Return the [X, Y] coordinate for the center point of the cell that contains the specified text.  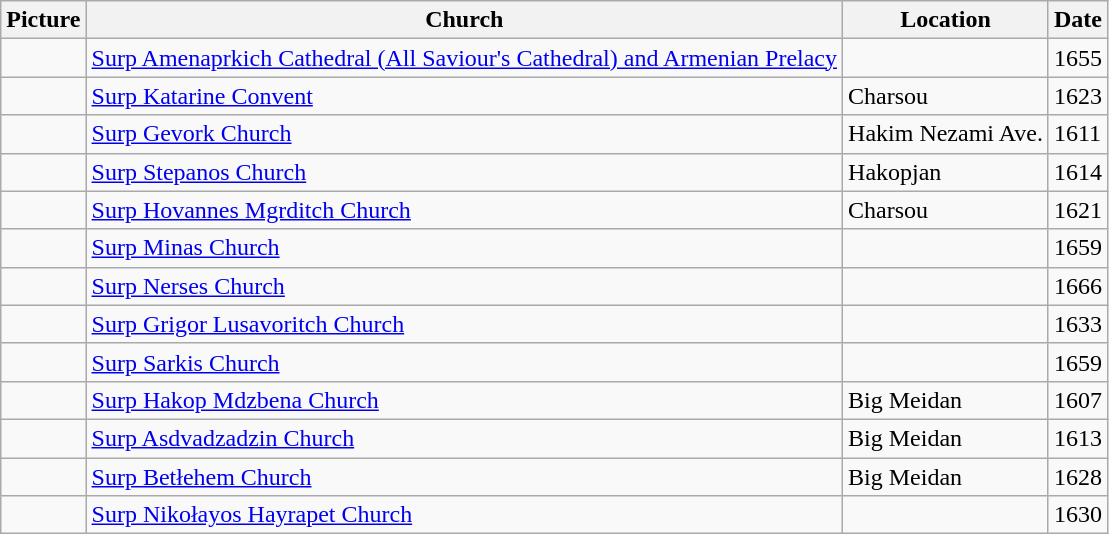
Surp Sarkis Church [464, 362]
Surp Grigor Lusavoritch Church [464, 324]
Date [1078, 20]
Surp Nikołayos Hayrapet Church [464, 515]
1655 [1078, 58]
Hakopjan [946, 172]
Surp Gevork Church [464, 134]
Hakim Nezami Ave. [946, 134]
1611 [1078, 134]
1607 [1078, 400]
Picture [44, 20]
Surp Nerses Church [464, 286]
Surp Hakop Mdzbena Church [464, 400]
1633 [1078, 324]
Surp Katarine Convent [464, 96]
1613 [1078, 438]
Church [464, 20]
Surp Amenaprkich Cathedral (All Saviour's Cathedral) and Armenian Prelacy [464, 58]
Location [946, 20]
Surp Minas Church [464, 248]
1614 [1078, 172]
1630 [1078, 515]
1666 [1078, 286]
1628 [1078, 477]
Surp Hovannes Mgrditch Church [464, 210]
1621 [1078, 210]
Surp Stepanos Church [464, 172]
Surp Betłehem Church [464, 477]
1623 [1078, 96]
Surp Asdvadzadzin Church [464, 438]
